Provide the (X, Y) coordinate of the cell's center where the given text is located.  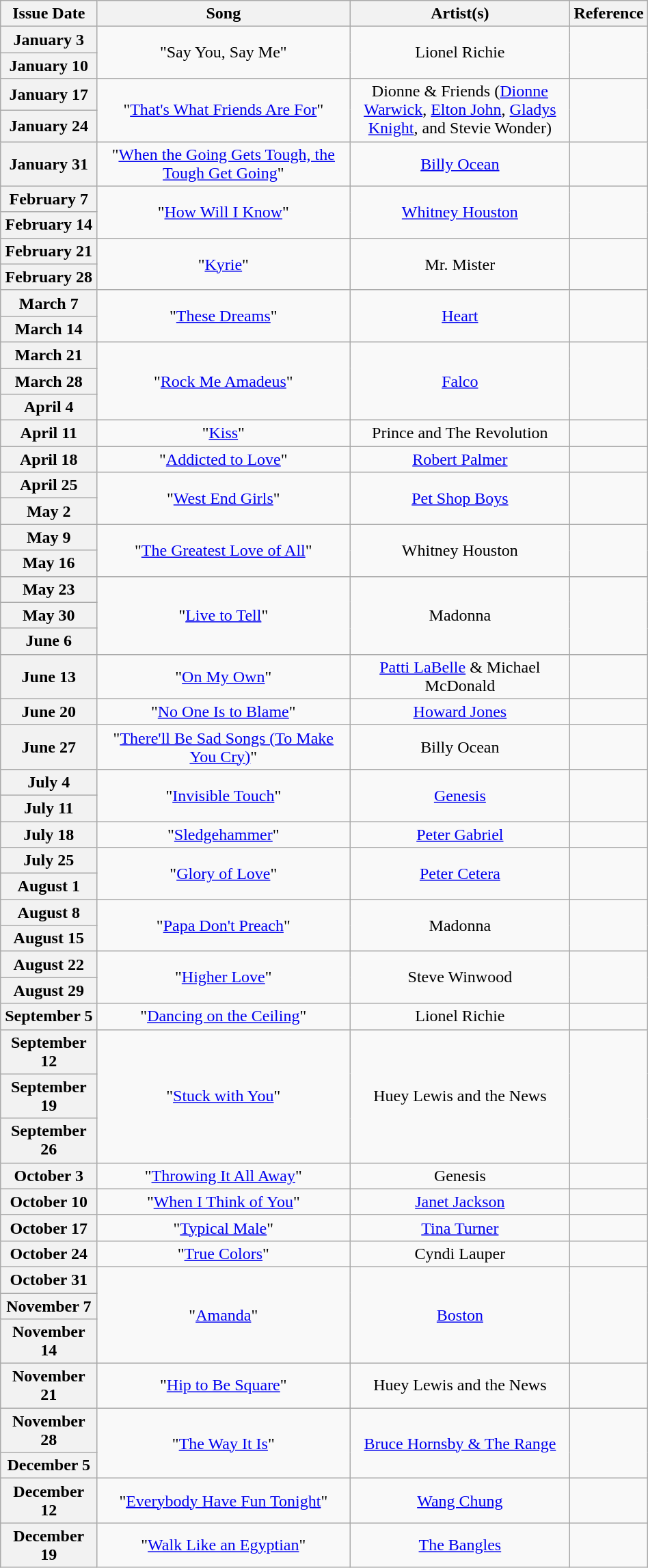
July 11 (49, 808)
Howard Jones (460, 712)
April 18 (49, 459)
July 4 (49, 782)
"Invisible Touch" (224, 795)
Heart (460, 316)
September 19 (49, 1096)
"Rock Me Amadeus" (224, 381)
October 3 (49, 1176)
"Everybody Have Fun Tonight" (224, 1501)
Falco (460, 381)
"The Way It Is" (224, 1444)
"There'll Be Sad Songs (To Make You Cry)" (224, 746)
Steve Winwood (460, 977)
Peter Cetera (460, 874)
October 31 (49, 1280)
"No One Is to Blame" (224, 712)
October 17 (49, 1228)
"Hip to Be Square" (224, 1386)
Bruce Hornsby & The Range (460, 1444)
August 8 (49, 913)
August 1 (49, 887)
"That's What Friends Are For" (224, 110)
"When I Think of You" (224, 1202)
"Papa Don't Preach" (224, 925)
April 25 (49, 485)
"Walk Like an Egyptian" (224, 1545)
October 24 (49, 1254)
February 21 (49, 251)
June 20 (49, 712)
March 14 (49, 329)
January 3 (49, 40)
October 10 (49, 1202)
August 22 (49, 964)
September 26 (49, 1140)
December 12 (49, 1501)
"The Greatest Love of All" (224, 550)
"True Colors" (224, 1254)
Issue Date (49, 14)
August 15 (49, 938)
December 19 (49, 1545)
"Kyrie" (224, 264)
"Sledgehammer" (224, 835)
March 7 (49, 303)
January 10 (49, 66)
May 9 (49, 537)
May 2 (49, 511)
December 5 (49, 1465)
May 30 (49, 615)
September 5 (49, 1016)
"Throwing It All Away" (224, 1176)
Janet Jackson (460, 1202)
Reference (608, 14)
"How Will I Know" (224, 212)
February 14 (49, 225)
"Higher Love" (224, 977)
"Glory of Love" (224, 874)
July 25 (49, 861)
Cyndi Lauper (460, 1254)
November 28 (49, 1430)
May 23 (49, 589)
Patti LaBelle & Michael McDonald (460, 677)
August 29 (49, 990)
"Kiss" (224, 433)
April 11 (49, 433)
Robert Palmer (460, 459)
March 28 (49, 381)
May 16 (49, 563)
November 7 (49, 1306)
"Live to Tell" (224, 615)
Tina Turner (460, 1228)
Peter Gabriel (460, 835)
"Say You, Say Me" (224, 53)
"West End Girls" (224, 498)
The Bangles (460, 1545)
February 7 (49, 199)
November 21 (49, 1386)
January 17 (49, 94)
"On My Own" (224, 677)
"When the Going Gets Tough, the Tough Get Going" (224, 164)
March 21 (49, 355)
January 24 (49, 126)
June 6 (49, 641)
Artist(s) (460, 14)
"Stuck with You" (224, 1096)
September 12 (49, 1051)
Prince and The Revolution (460, 433)
Boston (460, 1315)
Dionne & Friends (Dionne Warwick, Elton John, Gladys Knight, and Stevie Wonder) (460, 110)
Wang Chung (460, 1501)
June 27 (49, 746)
Song (224, 14)
"Dancing on the Ceiling" (224, 1016)
"These Dreams" (224, 316)
Mr. Mister (460, 264)
April 4 (49, 407)
"Typical Male" (224, 1228)
"Amanda" (224, 1315)
Pet Shop Boys (460, 498)
July 18 (49, 835)
"Addicted to Love" (224, 459)
January 31 (49, 164)
February 28 (49, 277)
June 13 (49, 677)
November 14 (49, 1341)
